Detect which cell encompasses the target text, then output its (X, Y) center coordinate. 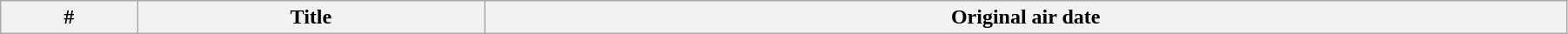
Title (312, 17)
# (70, 17)
Original air date (1026, 17)
